Pinpoint the cell where the given text exists, returning its [X, Y] midpoint coordinate. 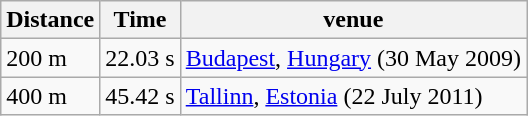
400 m [50, 96]
22.03 s [140, 58]
Budapest, Hungary (30 May 2009) [353, 58]
Time [140, 20]
venue [353, 20]
Tallinn, Estonia (22 July 2011) [353, 96]
200 m [50, 58]
45.42 s [140, 96]
Distance [50, 20]
